Extract the [X, Y] coordinate from the center of the cell holding the provided text.  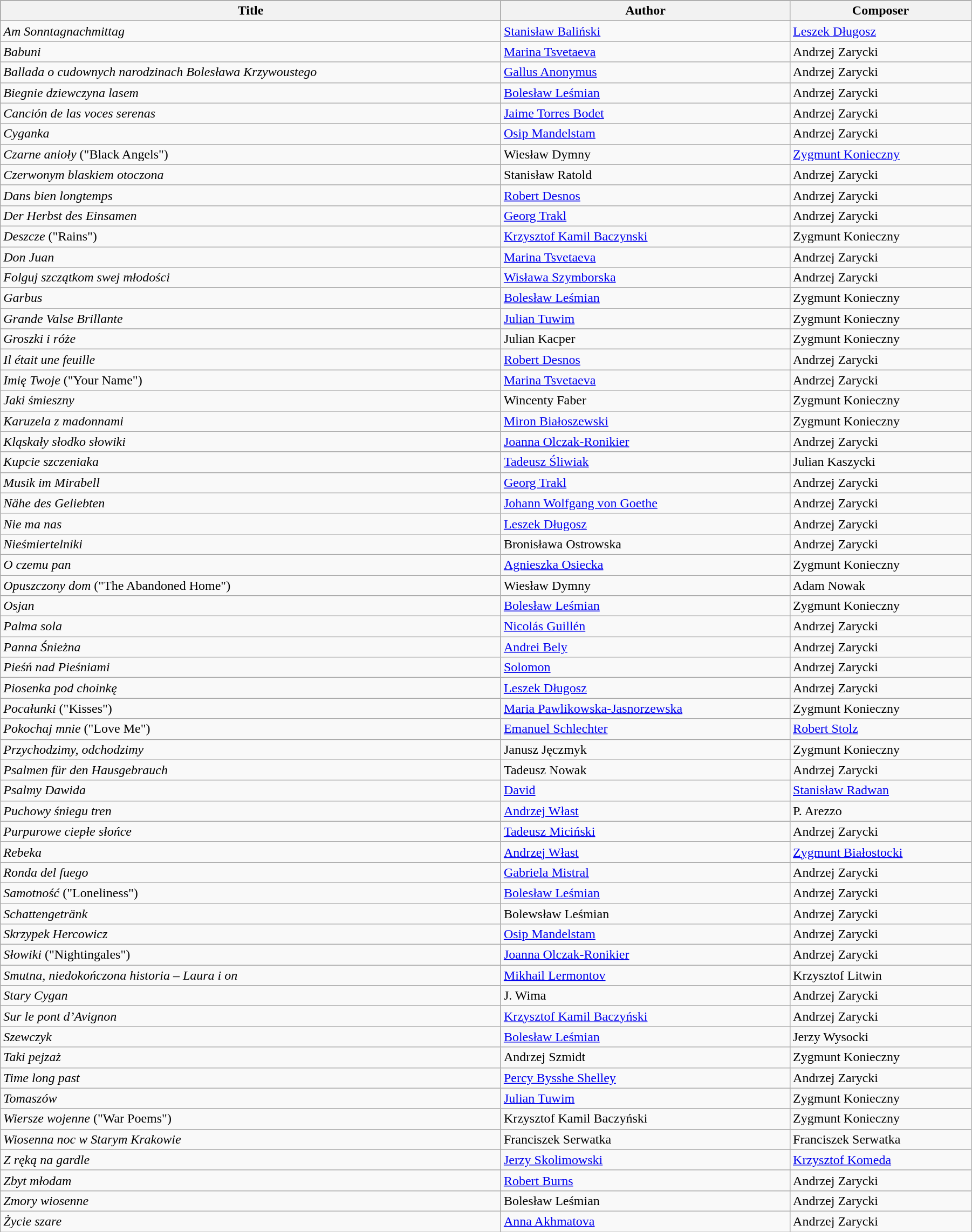
Maria Pawlikowska-Jasnorzewska [645, 708]
Anna Akhmatova [645, 1221]
Agnieszka Osiecka [645, 565]
Gallus Anonymus [645, 72]
Z ręką na gardle [251, 1160]
Andrzej Szmidt [645, 1057]
Schattengetränk [251, 914]
Babuni [251, 52]
Folguj szczątkom swej młodości [251, 278]
Psalmen für den Hausgebrauch [251, 770]
Author [645, 11]
Garbus [251, 298]
Time long past [251, 1078]
P. Arezzo [881, 811]
Janusz Jęczmyk [645, 749]
Krzysztof Kamil Baczynski [645, 236]
Biegnie dziewczyna lasem [251, 93]
Der Herbst des Einsamen [251, 216]
Zygmunt Białostocki [881, 852]
Kląskały słodko słowiki [251, 442]
Ronda del fuego [251, 872]
Am Sonntagnachmittag [251, 31]
Jerzy Wysocki [881, 1037]
Dans bien longtemps [251, 195]
Mikhail Lermontov [645, 975]
Robert Burns [645, 1180]
Purpurowe ciepłe słońce [251, 831]
Życie szare [251, 1221]
Stanisław Radwan [881, 790]
Emanuel Schlechter [645, 729]
Robert Stolz [881, 729]
Słowiki ("Nightingales") [251, 955]
Nicolás Guillén [645, 627]
Palma sola [251, 627]
Groszki i róże [251, 339]
O czemu pan [251, 565]
Pocałunki ("Kisses") [251, 708]
Wisława Szymborska [645, 278]
Imię Twoje ("Your Name") [251, 380]
Krzysztof Komeda [881, 1160]
Johann Wolfgang von Goethe [645, 503]
Zmory wiosenne [251, 1201]
Bronisława Ostrowska [645, 544]
Czarne anioły ("Black Angels") [251, 154]
Jerzy Skolimowski [645, 1160]
Kupcie szczeniaka [251, 462]
Nie ma nas [251, 524]
David [645, 790]
Stary Cygan [251, 996]
Psalmy Dawida [251, 790]
Stanisław Baliński [645, 31]
Krzysztof Litwin [881, 975]
Nähe des Geliebten [251, 503]
Deszcze ("Rains") [251, 236]
Il était une feuille [251, 360]
Adam Nowak [881, 585]
Tadeusz Nowak [645, 770]
Gabriela Mistral [645, 872]
Czerwonym blaskiem otoczona [251, 175]
Andrei Bely [645, 647]
Canción de las voces serenas [251, 113]
Julian Kacper [645, 339]
Julian Kaszycki [881, 462]
Percy Bysshe Shelley [645, 1078]
Don Juan [251, 257]
Wiersze wojenne ("War Poems") [251, 1119]
Jaki śmieszny [251, 401]
Wiosenna noc w Starym Krakowie [251, 1139]
Musik im Mirabell [251, 483]
Cyganka [251, 134]
Wincenty Faber [645, 401]
Taki pejzaż [251, 1057]
Tomaszów [251, 1098]
Tadeusz Miciński [645, 831]
Smutna, niedokończona historia – Laura i on [251, 975]
Grande Valse Brillante [251, 319]
Miron Białoszewski [645, 421]
Rebeka [251, 852]
Osjan [251, 606]
Stanisław Ratold [645, 175]
Pokochaj mnie ("Love Me") [251, 729]
Piosenka pod choinkę [251, 688]
Nieśmiertelniki [251, 544]
Composer [881, 11]
Opuszczony dom ("The Abandoned Home") [251, 585]
J. Wima [645, 996]
Pieśń nad Pieśniami [251, 667]
Ballada o cudownych narodzinach Bolesława Krzywoustego [251, 72]
Karuzela z madonnami [251, 421]
Solomon [645, 667]
Puchowy śniegu tren [251, 811]
Szewczyk [251, 1037]
Przychodzimy, odchodzimy [251, 749]
Jaime Torres Bodet [645, 113]
Skrzypek Hercowicz [251, 934]
Panna Śnieżna [251, 647]
Samotność ("Loneliness") [251, 893]
Zbyt młodam [251, 1180]
Bolewsław Leśmian [645, 914]
Tadeusz Śliwiak [645, 462]
Sur le pont d’Avignon [251, 1016]
Title [251, 11]
